Return the [x, y] coordinate for the center point of the cell that contains the specified text.  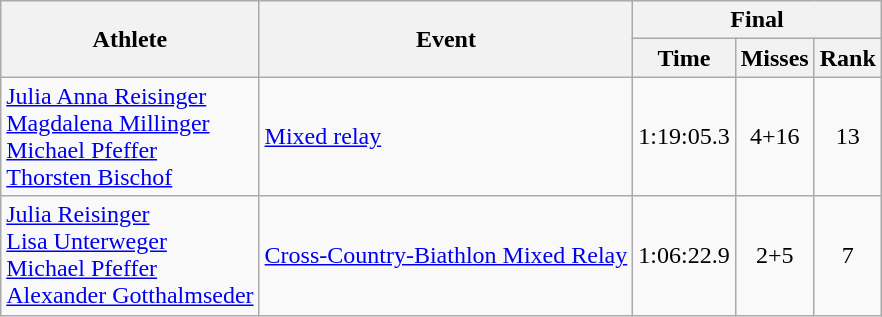
4+16 [774, 136]
2+5 [774, 256]
Julia ReisingerLisa UnterwegerMichael PfefferAlexander Gotthalmseder [130, 256]
Mixed relay [446, 136]
Time [684, 58]
1:19:05.3 [684, 136]
Rank [848, 58]
Final [758, 20]
7 [848, 256]
Event [446, 39]
1:06:22.9 [684, 256]
Julia Anna ReisingerMagdalena MillingerMichael PfefferThorsten Bischof [130, 136]
Misses [774, 58]
13 [848, 136]
Cross-Country-Biathlon Mixed Relay [446, 256]
Athlete [130, 39]
